Return [x, y] of the center of cell containing provided text 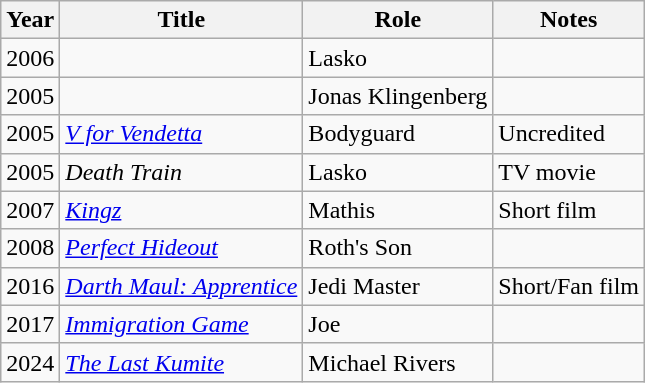
V for Vendetta [182, 134]
Short/Fan film [569, 286]
The Last Kumite [182, 362]
Michael Rivers [398, 362]
Title [182, 20]
Roth's Son [398, 248]
2024 [30, 362]
Short film [569, 210]
Perfect Hideout [182, 248]
2017 [30, 324]
Uncredited [569, 134]
TV movie [569, 172]
2007 [30, 210]
Notes [569, 20]
Jonas Klingenberg [398, 96]
Jedi Master [398, 286]
Year [30, 20]
Mathis [398, 210]
2008 [30, 248]
Kingz [182, 210]
2006 [30, 58]
Role [398, 20]
Death Train [182, 172]
Darth Maul: Apprentice [182, 286]
Immigration Game [182, 324]
Bodyguard [398, 134]
2016 [30, 286]
Joe [398, 324]
